Provide the (X, Y) coordinate of the cell's center where the given text is located.  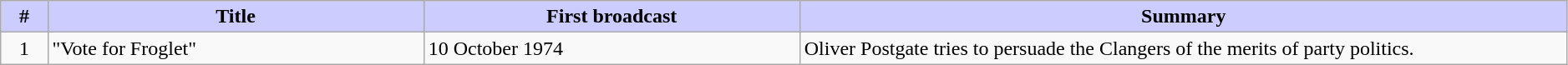
1 (24, 48)
10 October 1974 (611, 48)
Summary (1183, 17)
"Vote for Froglet" (236, 48)
Oliver Postgate tries to persuade the Clangers of the merits of party politics. (1183, 48)
# (24, 17)
Title (236, 17)
First broadcast (611, 17)
